Output the (x, y) coordinate of the center of the cell containing the given text.  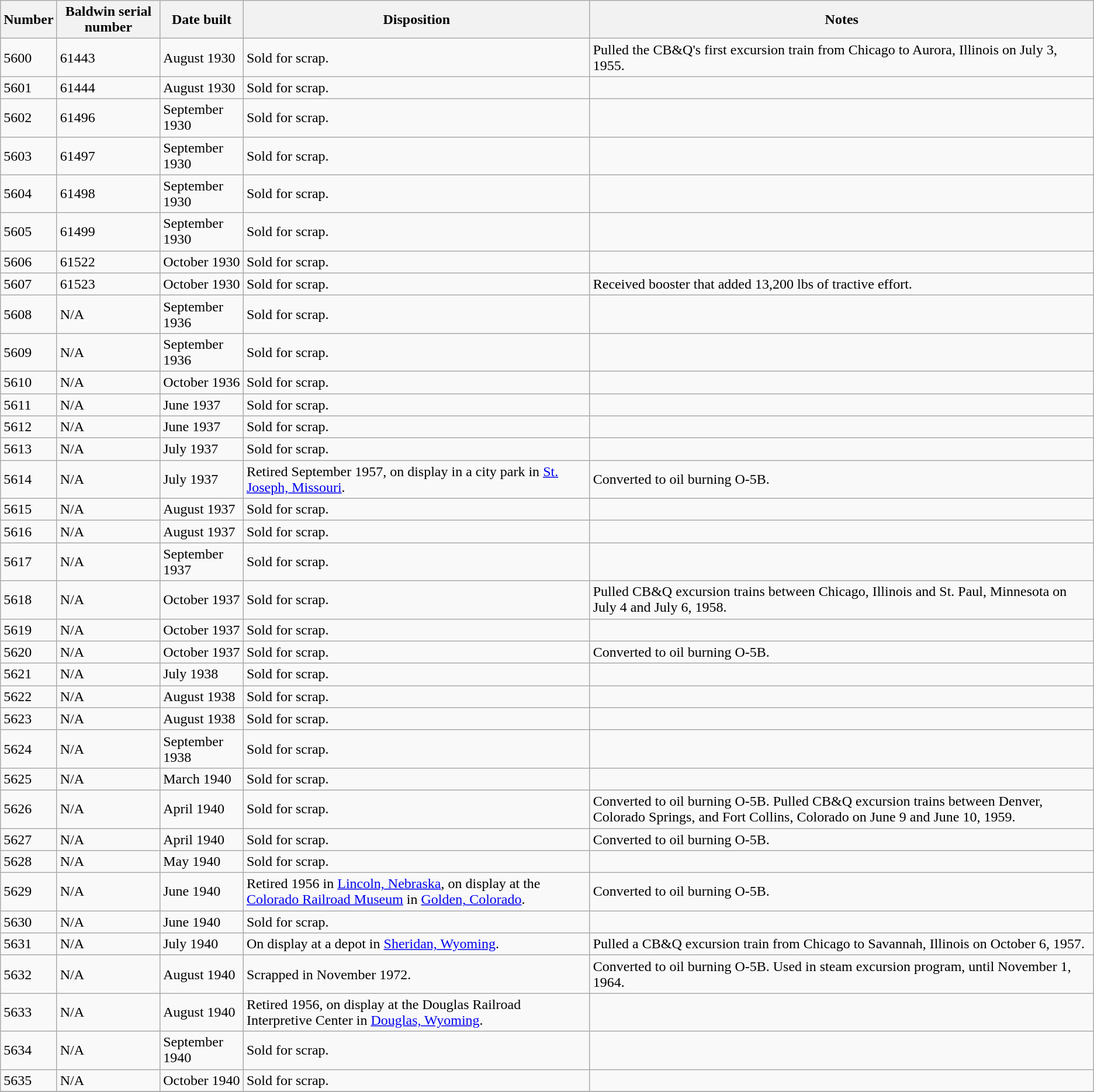
5624 (29, 749)
5633 (29, 1012)
5615 (29, 509)
5601 (29, 88)
61443 (109, 57)
5623 (29, 719)
5618 (29, 599)
Converted to oil burning O-5B. Used in steam excursion program, until November 1, 1964. (842, 975)
5611 (29, 405)
5629 (29, 892)
5614 (29, 479)
5607 (29, 284)
5631 (29, 944)
5613 (29, 449)
July 1938 (202, 674)
61496 (109, 118)
5612 (29, 427)
5600 (29, 57)
5617 (29, 562)
61444 (109, 88)
Baldwin serial number (109, 20)
5609 (29, 352)
5634 (29, 1051)
September 1938 (202, 749)
Scrapped in November 1972. (416, 975)
5606 (29, 262)
5632 (29, 975)
5626 (29, 809)
61498 (109, 194)
September 1940 (202, 1051)
5605 (29, 231)
5602 (29, 118)
5635 (29, 1080)
Pulled a CB&Q excursion train from Chicago to Savannah, Illinois on October 6, 1957. (842, 944)
May 1940 (202, 862)
Notes (842, 20)
5627 (29, 840)
61497 (109, 155)
5604 (29, 194)
Retired 1956, on display at the Douglas Railroad Interpretive Center in Douglas, Wyoming. (416, 1012)
Pulled CB&Q excursion trains between Chicago, Illinois and St. Paul, Minnesota on July 4 and July 6, 1958. (842, 599)
October 1936 (202, 382)
5616 (29, 532)
5608 (29, 314)
Received booster that added 13,200 lbs of tractive effort. (842, 284)
5622 (29, 696)
5621 (29, 674)
Number (29, 20)
5620 (29, 652)
5610 (29, 382)
61499 (109, 231)
Date built (202, 20)
5603 (29, 155)
61523 (109, 284)
Retired 1956 in Lincoln, Nebraska, on display at the Colorado Railroad Museum in Golden, Colorado. (416, 892)
Converted to oil burning O-5B. Pulled CB&Q excursion trains between Denver, Colorado Springs, and Fort Collins, Colorado on June 9 and June 10, 1959. (842, 809)
61522 (109, 262)
October 1940 (202, 1080)
Retired September 1957, on display in a city park in St. Joseph, Missouri. (416, 479)
5619 (29, 630)
5625 (29, 779)
Pulled the CB&Q's first excursion train from Chicago to Aurora, Illinois on July 3, 1955. (842, 57)
September 1937 (202, 562)
On display at a depot in Sheridan, Wyoming. (416, 944)
Disposition (416, 20)
March 1940 (202, 779)
5630 (29, 922)
5628 (29, 862)
July 1940 (202, 944)
